Identify which cell holds the provided text, then report its (x, y) central coordinate. 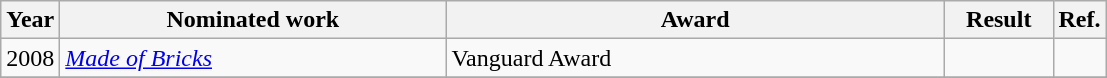
Result (998, 20)
Award (696, 20)
Year (30, 20)
Vanguard Award (696, 58)
Ref. (1080, 20)
2008 (30, 58)
Made of Bricks (253, 58)
Nominated work (253, 20)
